Determine the [X, Y] coordinate at the center of the cell enclosing the given text.  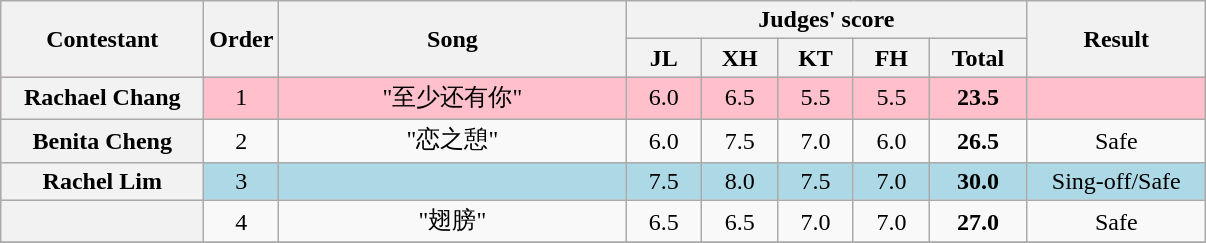
Benita Cheng [102, 140]
27.0 [978, 222]
26.5 [978, 140]
Judges' score [826, 20]
"翅膀" [452, 222]
"至少还有你" [452, 98]
1 [242, 98]
Rachael Chang [102, 98]
30.0 [978, 181]
2 [242, 140]
KT [816, 58]
Order [242, 39]
3 [242, 181]
23.5 [978, 98]
Total [978, 58]
FH [891, 58]
4 [242, 222]
Result [1116, 39]
Song [452, 39]
Contestant [102, 39]
Rachel Lim [102, 181]
JL [664, 58]
8.0 [740, 181]
"恋之憩" [452, 140]
Sing-off/Safe [1116, 181]
XH [740, 58]
